Detect which cell encompasses the target text, then output its [X, Y] center coordinate. 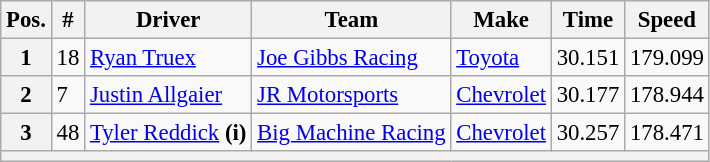
178.471 [668, 133]
2 [26, 95]
3 [26, 133]
178.944 [668, 95]
JR Motorsports [352, 95]
30.177 [588, 95]
179.099 [668, 58]
18 [68, 58]
Big Machine Racing [352, 133]
Time [588, 20]
Tyler Reddick (i) [168, 133]
30.151 [588, 58]
Joe Gibbs Racing [352, 58]
1 [26, 58]
Speed [668, 20]
48 [68, 133]
Team [352, 20]
30.257 [588, 133]
Driver [168, 20]
Toyota [501, 58]
7 [68, 95]
Pos. [26, 20]
# [68, 20]
Make [501, 20]
Justin Allgaier [168, 95]
Ryan Truex [168, 58]
